Scan for the cell matching the given text and deliver its [X, Y] coordinate at center. 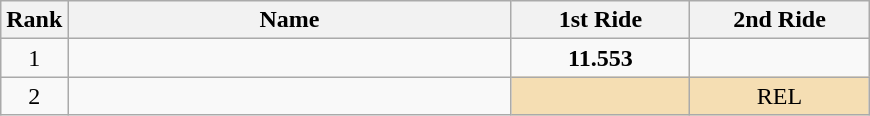
2 [34, 96]
Rank [34, 20]
11.553 [600, 58]
1 [34, 58]
REL [780, 96]
1st Ride [600, 20]
2nd Ride [780, 20]
Name [290, 20]
